Return the [X, Y] coordinate for the center point of the cell that contains the specified text.  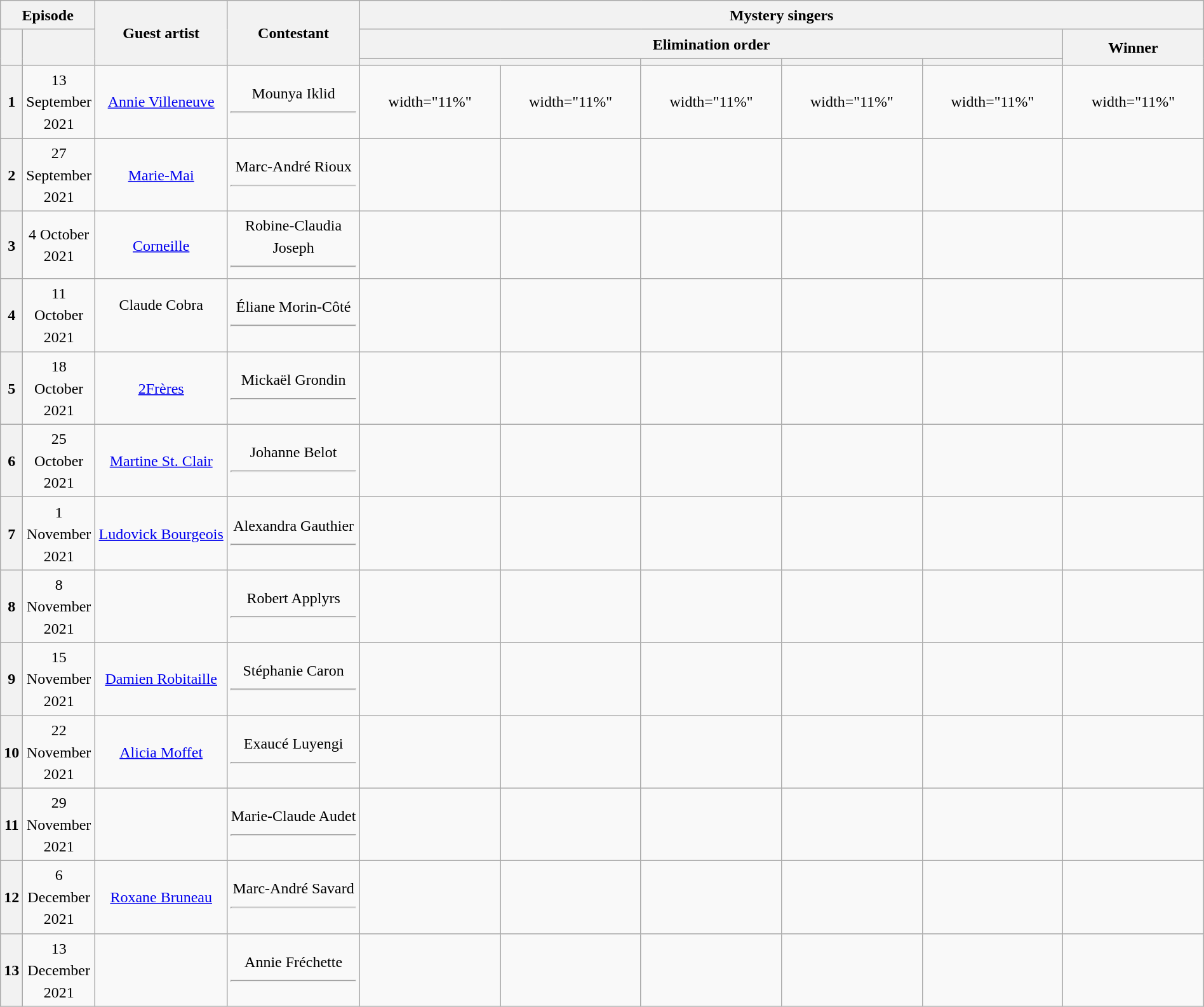
Marc-André Savard [293, 898]
1 November 2021 [59, 533]
Stéphanie Caron [293, 679]
27 September 2021 [59, 175]
Exaucé Luyengi [293, 752]
Damien Robitaille [161, 679]
Mounya Iklid [293, 102]
4 October 2021 [59, 245]
Claude Cobra [161, 315]
Alexandra Gauthier [293, 533]
Guest artist [161, 33]
25 October 2021 [59, 461]
11 [11, 824]
8 November 2021 [59, 606]
Martine St. Clair [161, 461]
29 November 2021 [59, 824]
Marie-Claude Audet [293, 824]
2Frères [161, 389]
15 November 2021 [59, 679]
4 [11, 315]
Annie Villeneuve [161, 102]
Alicia Moffet [161, 752]
Corneille [161, 245]
Roxane Bruneau [161, 898]
Johanne Belot [293, 461]
Contestant [293, 33]
Robine-Claudia Joseph [293, 245]
Winner [1134, 47]
8 [11, 606]
Episode [48, 15]
Éliane Morin-Côté [293, 315]
22 November 2021 [59, 752]
10 [11, 752]
Robert Applyrs [293, 606]
3 [11, 245]
12 [11, 898]
Marc-André Rioux [293, 175]
Marie-Mai [161, 175]
1 [11, 102]
Annie Fréchette [293, 970]
13 [11, 970]
Ludovick Bourgeois [161, 533]
11 October 2021 [59, 315]
Mickaël Grondin [293, 389]
5 [11, 389]
18 October 2021 [59, 389]
9 [11, 679]
Mystery singers [781, 15]
6 December 2021 [59, 898]
13 September 2021 [59, 102]
Elimination order [711, 44]
7 [11, 533]
13 December 2021 [59, 970]
2 [11, 175]
6 [11, 461]
